Identify which cell holds the provided text, then report its (x, y) central coordinate. 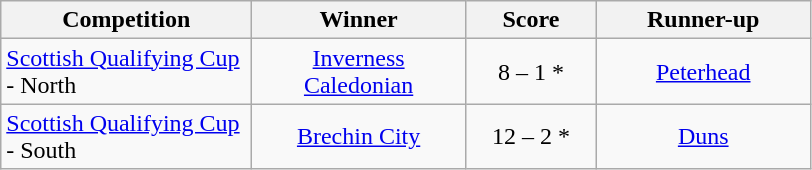
Peterhead (703, 72)
8 – 1 * (530, 72)
Brechin City (359, 136)
Duns (703, 136)
12 – 2 * (530, 136)
Scottish Qualifying Cup - North (126, 72)
Scottish Qualifying Cup - South (126, 136)
Competition (126, 20)
Winner (359, 20)
Score (530, 20)
Inverness Caledonian (359, 72)
Runner-up (703, 20)
